Return the [X, Y] coordinate for the center point of the cell that contains the specified text.  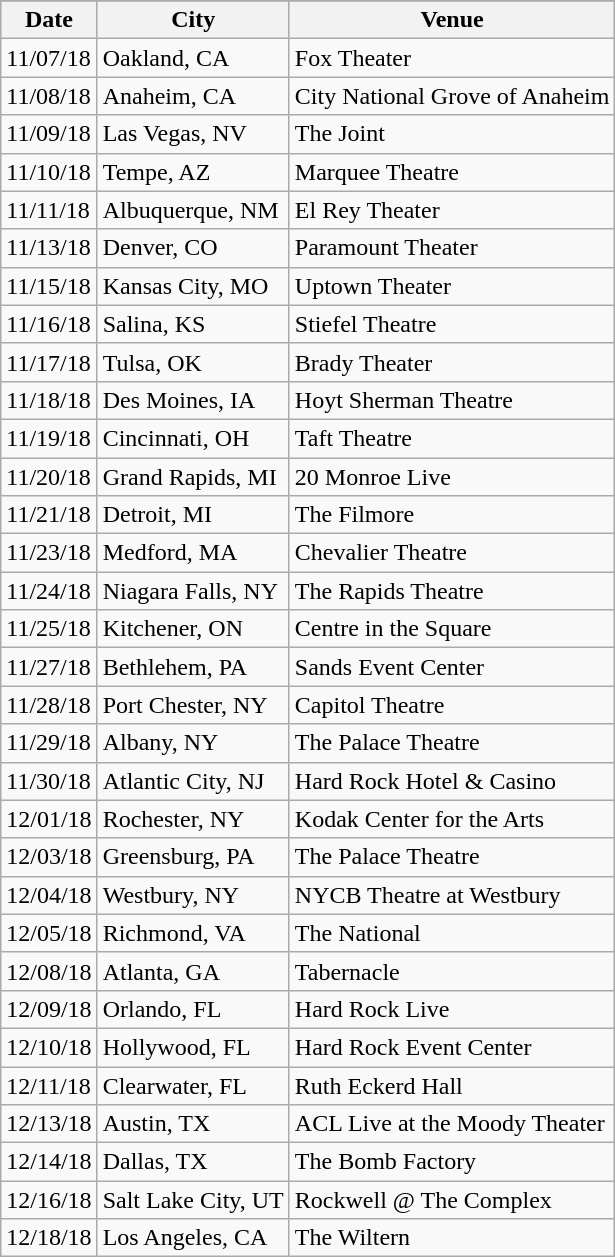
Paramount Theater [452, 248]
Bethlehem, PA [193, 667]
The Rapids Theatre [452, 591]
Los Angeles, CA [193, 1238]
12/16/18 [49, 1200]
20 Monroe Live [452, 477]
12/10/18 [49, 1047]
Brady Theater [452, 362]
Salt Lake City, UT [193, 1200]
El Rey Theater [452, 210]
Kansas City, MO [193, 286]
The Bomb Factory [452, 1162]
11/21/18 [49, 515]
Greensburg, PA [193, 857]
11/28/18 [49, 705]
Tulsa, OK [193, 362]
NYCB Theatre at Westbury [452, 895]
Stiefel Theatre [452, 324]
Uptown Theater [452, 286]
Albuquerque, NM [193, 210]
Centre in the Square [452, 629]
ACL Live at the Moody Theater [452, 1124]
Taft Theatre [452, 438]
11/15/18 [49, 286]
11/30/18 [49, 781]
City [193, 20]
12/05/18 [49, 933]
Austin, TX [193, 1124]
11/23/18 [49, 553]
11/08/18 [49, 96]
Orlando, FL [193, 1009]
Chevalier Theatre [452, 553]
The Wiltern [452, 1238]
Albany, NY [193, 743]
12/01/18 [49, 819]
The Filmore [452, 515]
11/11/18 [49, 210]
Des Moines, IA [193, 400]
11/24/18 [49, 591]
12/09/18 [49, 1009]
Hoyt Sherman Theatre [452, 400]
Grand Rapids, MI [193, 477]
The Joint [452, 134]
Westbury, NY [193, 895]
11/07/18 [49, 58]
Ruth Eckerd Hall [452, 1085]
12/14/18 [49, 1162]
Hard Rock Hotel & Casino [452, 781]
Date [49, 20]
Oakland, CA [193, 58]
Port Chester, NY [193, 705]
Dallas, TX [193, 1162]
11/16/18 [49, 324]
Denver, CO [193, 248]
11/25/18 [49, 629]
12/04/18 [49, 895]
The National [452, 933]
Fox Theater [452, 58]
11/27/18 [49, 667]
Niagara Falls, NY [193, 591]
Hollywood, FL [193, 1047]
Kitchener, ON [193, 629]
11/17/18 [49, 362]
Cincinnati, OH [193, 438]
11/09/18 [49, 134]
12/08/18 [49, 971]
11/13/18 [49, 248]
Kodak Center for the Arts [452, 819]
Capitol Theatre [452, 705]
11/20/18 [49, 477]
Hard Rock Live [452, 1009]
Richmond, VA [193, 933]
11/29/18 [49, 743]
Clearwater, FL [193, 1085]
Medford, MA [193, 553]
Anaheim, CA [193, 96]
Salina, KS [193, 324]
Las Vegas, NV [193, 134]
12/11/18 [49, 1085]
12/13/18 [49, 1124]
Hard Rock Event Center [452, 1047]
Tabernacle [452, 971]
11/19/18 [49, 438]
Sands Event Center [452, 667]
12/18/18 [49, 1238]
City National Grove of Anaheim [452, 96]
Rochester, NY [193, 819]
Rockwell @ The Complex [452, 1200]
Atlanta, GA [193, 971]
11/18/18 [49, 400]
Atlantic City, NJ [193, 781]
Detroit, MI [193, 515]
Tempe, AZ [193, 172]
12/03/18 [49, 857]
Marquee Theatre [452, 172]
Venue [452, 20]
11/10/18 [49, 172]
